Determine the (x, y) coordinate at the center of the cell enclosing the given text.  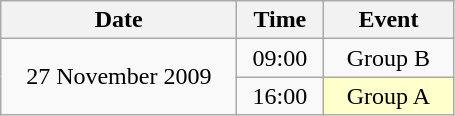
16:00 (280, 96)
Time (280, 20)
Group A (388, 96)
Group B (388, 58)
09:00 (280, 58)
Date (119, 20)
Event (388, 20)
27 November 2009 (119, 77)
